Pinpoint the cell where the given text exists, returning its [x, y] midpoint coordinate. 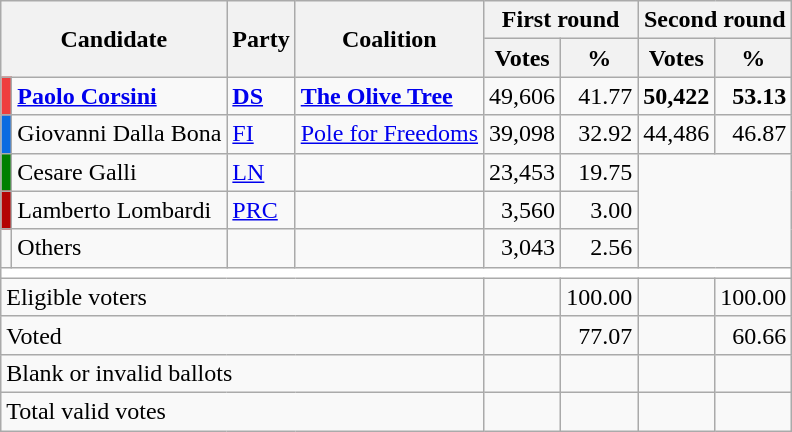
Total valid votes [242, 411]
41.77 [600, 96]
50,422 [676, 96]
Coalition [389, 39]
Giovanni Dalla Bona [120, 134]
2.56 [600, 248]
39,098 [522, 134]
46.87 [754, 134]
Cesare Galli [120, 172]
3,043 [522, 248]
Eligible voters [242, 297]
Others [120, 248]
DS [261, 96]
Pole for Freedoms [389, 134]
Party [261, 39]
Lamberto Lombardi [120, 210]
Voted [242, 335]
FI [261, 134]
Paolo Corsini [120, 96]
Candidate [114, 39]
The Olive Tree [389, 96]
Blank or invalid ballots [242, 373]
49,606 [522, 96]
60.66 [754, 335]
19.75 [600, 172]
3.00 [600, 210]
3,560 [522, 210]
32.92 [600, 134]
77.07 [600, 335]
23,453 [522, 172]
53.13 [754, 96]
PRC [261, 210]
First round [561, 20]
LN [261, 172]
44,486 [676, 134]
Second round [715, 20]
